From the cell containing the given text, extract its center point as [x, y] coordinate. 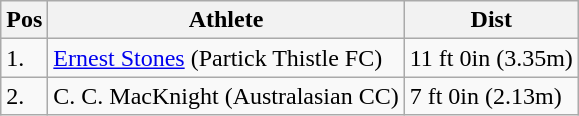
7 ft 0in (2.13m) [491, 96]
11 ft 0in (3.35m) [491, 58]
2. [24, 96]
Athlete [226, 20]
Dist [491, 20]
Pos [24, 20]
Ernest Stones (Partick Thistle FC) [226, 58]
1. [24, 58]
C. C. MacKnight (Australasian CC) [226, 96]
